Capture the cell that displays the provided text and extract its (X, Y) central coordinate. 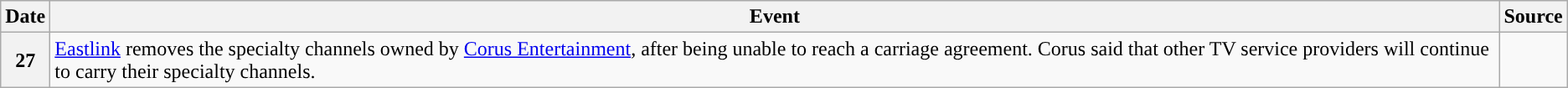
27 (25, 60)
Source (1533, 17)
Date (25, 17)
Event (775, 17)
